Pinpoint the cell where the given text exists, returning its [x, y] midpoint coordinate. 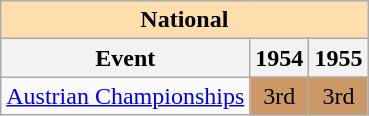
1955 [338, 58]
National [184, 20]
Event [126, 58]
Austrian Championships [126, 96]
1954 [280, 58]
